Provide the (x, y) coordinate of the cell's center where the given text is located.  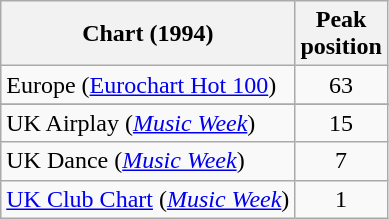
Chart (1994) (148, 34)
UK Dance (Music Week) (148, 161)
63 (341, 85)
7 (341, 161)
Peakposition (341, 34)
UK Club Chart (Music Week) (148, 199)
UK Airplay (Music Week) (148, 123)
1 (341, 199)
15 (341, 123)
Europe (Eurochart Hot 100) (148, 85)
